From the cell containing the given text, extract its center point as (X, Y) coordinate. 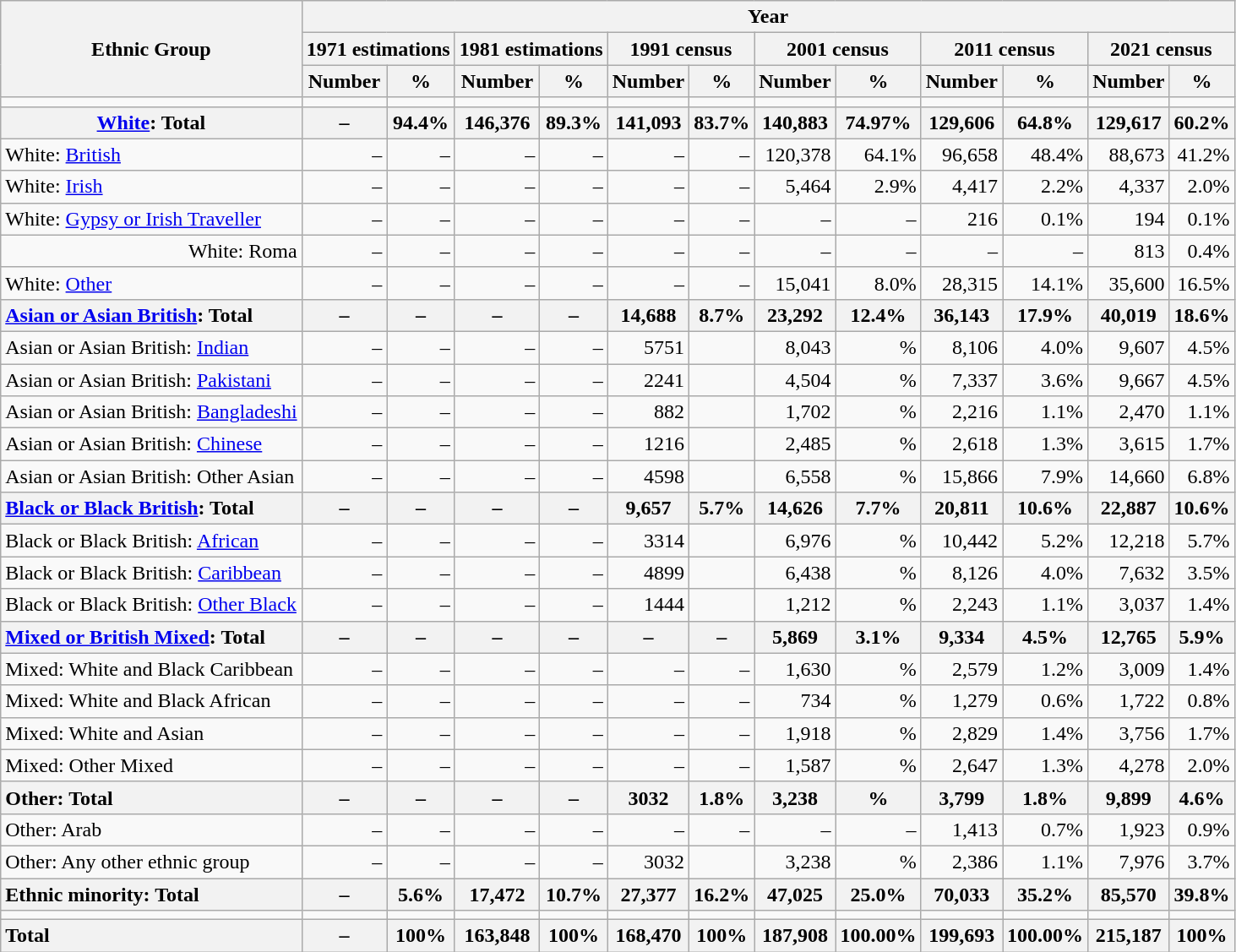
60.2% (1201, 122)
White: Irish (151, 187)
14,626 (795, 509)
1216 (648, 444)
8,126 (961, 573)
9,667 (1129, 379)
813 (1129, 251)
96,658 (961, 155)
3.7% (1201, 862)
2.9% (879, 187)
141,093 (648, 122)
47,025 (795, 895)
3,037 (1129, 605)
3.6% (1046, 379)
10,442 (961, 541)
Other: Arab (151, 830)
1991 census (681, 49)
129,617 (1129, 122)
3,009 (1129, 669)
12,218 (1129, 541)
1,630 (795, 669)
Ethnic minority: Total (151, 895)
27,377 (648, 895)
0.9% (1201, 830)
4.6% (1201, 797)
168,470 (648, 936)
2,647 (961, 765)
18.6% (1201, 315)
85,570 (1129, 895)
0.6% (1046, 701)
120,378 (795, 155)
83.7% (721, 122)
9,657 (648, 509)
14,660 (1129, 476)
4,417 (961, 187)
Asian or Asian British: Bangladeshi (151, 412)
Mixed: Other Mixed (151, 765)
3.1% (879, 637)
Asian or Asian British: Pakistani (151, 379)
0.7% (1046, 830)
15,041 (795, 283)
7,632 (1129, 573)
Black or Black British: Caribbean (151, 573)
4598 (648, 476)
22,887 (1129, 509)
12.4% (879, 315)
1,722 (1129, 701)
3,615 (1129, 444)
2,243 (961, 605)
1444 (648, 605)
Other: Total (151, 797)
734 (795, 701)
2,829 (961, 733)
64.1% (879, 155)
17,472 (497, 895)
White: Total (151, 122)
5.2% (1046, 541)
8,106 (961, 347)
163,848 (497, 936)
Asian or Asian British: Indian (151, 347)
1,279 (961, 701)
194 (1129, 219)
4,278 (1129, 765)
4899 (648, 573)
White: Other (151, 283)
Year (768, 17)
2,618 (961, 444)
6,438 (795, 573)
5.9% (1201, 637)
9,334 (961, 637)
74.97% (879, 122)
4,337 (1129, 187)
215,187 (1129, 936)
187,908 (795, 936)
1,413 (961, 830)
White: Gypsy or Irish Traveller (151, 219)
2.2% (1046, 187)
White: British (151, 155)
88,673 (1129, 155)
Mixed: White and Black Caribbean (151, 669)
Mixed or British Mixed: Total (151, 637)
8.0% (879, 283)
8,043 (795, 347)
94.4% (421, 122)
Black or Black British: Other Black (151, 605)
3314 (648, 541)
1971 estimations (378, 49)
146,376 (497, 122)
70,033 (961, 895)
2241 (648, 379)
140,883 (795, 122)
199,693 (961, 936)
1981 estimations (531, 49)
7,976 (1129, 862)
89.3% (574, 122)
3,799 (961, 797)
14,688 (648, 315)
36,143 (961, 315)
3,756 (1129, 733)
1,702 (795, 412)
10.7% (574, 895)
28,315 (961, 283)
39.8% (1201, 895)
5751 (648, 347)
Total (151, 936)
1,587 (795, 765)
20,811 (961, 509)
Black or Black British: African (151, 541)
7.7% (879, 509)
2,470 (1129, 412)
7,337 (961, 379)
5,869 (795, 637)
Asian or Asian British: Other Asian (151, 476)
2021 census (1161, 49)
Asian or Asian British: Chinese (151, 444)
2,386 (961, 862)
23,292 (795, 315)
35,600 (1129, 283)
9,899 (1129, 797)
2,579 (961, 669)
1,923 (1129, 830)
16.5% (1201, 283)
1,212 (795, 605)
0.4% (1201, 251)
64.8% (1046, 122)
882 (648, 412)
35.2% (1046, 895)
4,504 (795, 379)
216 (961, 219)
8.7% (721, 315)
0.8% (1201, 701)
15,866 (961, 476)
Ethnic Group (151, 49)
6,976 (795, 541)
2,485 (795, 444)
5.6% (421, 895)
25.0% (879, 895)
6.8% (1201, 476)
9,607 (1129, 347)
5,464 (795, 187)
Asian or Asian British: Total (151, 315)
14.1% (1046, 283)
12,765 (1129, 637)
Mixed: White and Asian (151, 733)
3.5% (1201, 573)
Black or Black British: Total (151, 509)
16.2% (721, 895)
17.9% (1046, 315)
48.4% (1046, 155)
2001 census (838, 49)
2011 census (1004, 49)
7.9% (1046, 476)
129,606 (961, 122)
1.2% (1046, 669)
Mixed: White and Black African (151, 701)
Other: Any other ethnic group (151, 862)
1,918 (795, 733)
40,019 (1129, 315)
2,216 (961, 412)
White: Roma (151, 251)
6,558 (795, 476)
41.2% (1201, 155)
